Return the (x, y) coordinate for the center point of the cell that contains the specified text.  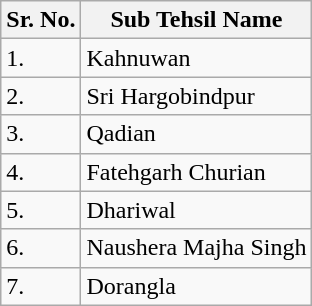
Dorangla (196, 286)
Kahnuwan (196, 58)
Qadian (196, 134)
2. (41, 96)
1. (41, 58)
7. (41, 286)
Sub Tehsil Name (196, 20)
3. (41, 134)
4. (41, 172)
Sri Hargobindpur (196, 96)
Fatehgarh Churian (196, 172)
Dhariwal (196, 210)
5. (41, 210)
Naushera Majha Singh (196, 248)
6. (41, 248)
Sr. No. (41, 20)
